Determine the [X, Y] coordinate at the center of the cell enclosing the given text.  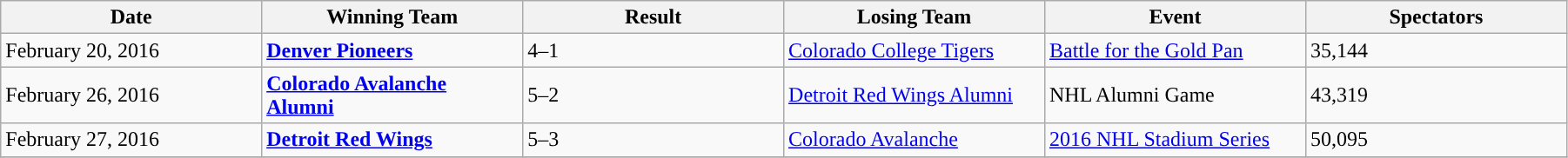
Colorado College Tigers [915, 50]
Date [131, 17]
Detroit Red Wings [392, 140]
February 20, 2016 [131, 50]
35,144 [1436, 50]
February 27, 2016 [131, 140]
Losing Team [915, 17]
Event [1175, 17]
Denver Pioneers [392, 50]
Battle for the Gold Pan [1175, 50]
43,319 [1436, 95]
NHL Alumni Game [1175, 95]
Colorado Avalanche [915, 140]
5–3 [653, 140]
2016 NHL Stadium Series [1175, 140]
50,095 [1436, 140]
Winning Team [392, 17]
Colorado Avalanche Alumni [392, 95]
February 26, 2016 [131, 95]
5–2 [653, 95]
Result [653, 17]
Detroit Red Wings Alumni [915, 95]
4–1 [653, 50]
Spectators [1436, 17]
